Pinpoint the cell where the given text exists, returning its (x, y) midpoint coordinate. 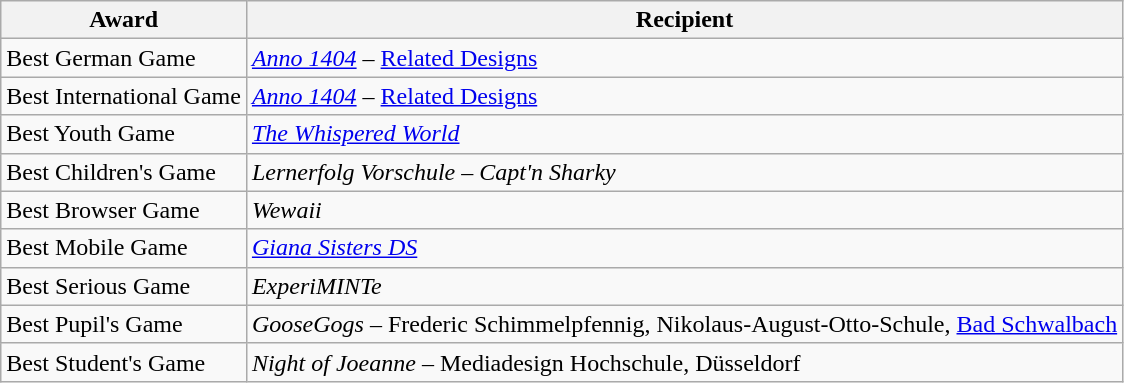
Giana Sisters DS (684, 248)
Best German Game (124, 58)
Night of Joeanne – Mediadesign Hochschule, Düsseldorf (684, 362)
GooseGogs – Frederic Schimmelpfennig, Nikolaus-August-Otto-Schule, Bad Schwalbach (684, 324)
Recipient (684, 20)
Best Youth Game (124, 134)
Best International Game (124, 96)
Lernerfolg Vorschule – Capt'n Sharky (684, 172)
Best Browser Game (124, 210)
Best Mobile Game (124, 248)
Best Children's Game (124, 172)
ExperiMINTe (684, 286)
Best Pupil's Game (124, 324)
Wewaii (684, 210)
The Whispered World (684, 134)
Best Student's Game (124, 362)
Best Serious Game (124, 286)
Award (124, 20)
